Return the (X, Y) coordinate for the center point of the cell that contains the specified text.  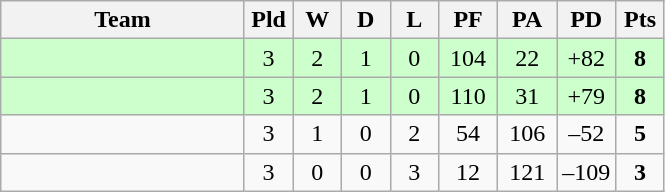
–52 (586, 134)
D (366, 20)
PA (528, 20)
Team (123, 20)
PF (468, 20)
31 (528, 96)
–109 (586, 172)
+82 (586, 58)
104 (468, 58)
W (318, 20)
110 (468, 96)
106 (528, 134)
12 (468, 172)
PD (586, 20)
Pts (640, 20)
+79 (586, 96)
5 (640, 134)
54 (468, 134)
Pld (268, 20)
121 (528, 172)
22 (528, 58)
L (414, 20)
